Identify which cell holds the provided text, then report its [X, Y] central coordinate. 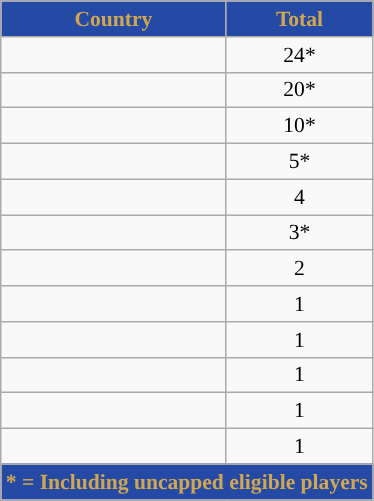
* = Including uncapped eligible players [187, 482]
4 [300, 197]
2 [300, 269]
5* [300, 162]
20* [300, 90]
3* [300, 233]
24* [300, 55]
Total [300, 19]
10* [300, 126]
Country [114, 19]
